Return [X, Y] of the center of cell containing provided text 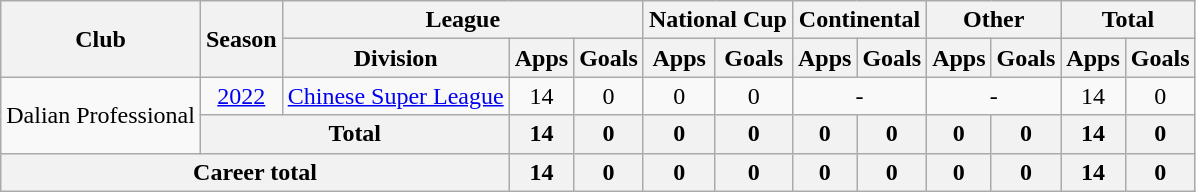
2022 [241, 96]
Career total [255, 172]
Continental [859, 20]
Division [396, 58]
Chinese Super League [396, 96]
National Cup [718, 20]
Club [101, 39]
Season [241, 39]
Other [994, 20]
League [462, 20]
Dalian Professional [101, 115]
